From the cell containing the given text, extract its center point as [X, Y] coordinate. 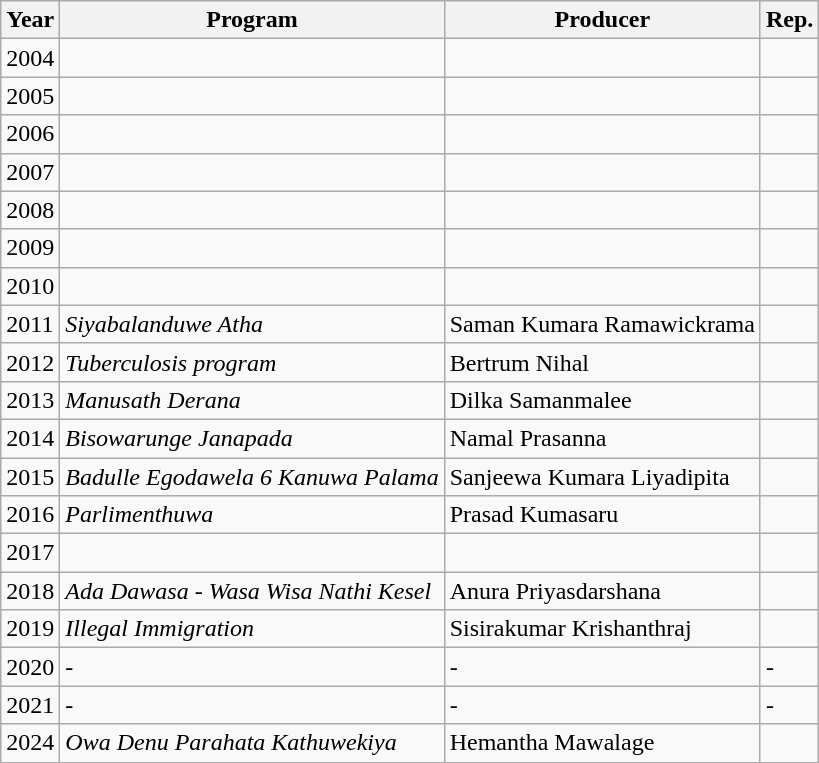
2010 [30, 286]
2017 [30, 553]
2024 [30, 743]
Siyabalanduwe Atha [252, 324]
Illegal Immigration [252, 629]
Tuberculosis program [252, 362]
Prasad Kumasaru [602, 515]
2019 [30, 629]
Producer [602, 20]
2021 [30, 705]
Hemantha Mawalage [602, 743]
2014 [30, 438]
2012 [30, 362]
Rep. [789, 20]
2009 [30, 248]
2007 [30, 172]
2020 [30, 667]
2008 [30, 210]
2011 [30, 324]
Namal Prasanna [602, 438]
2004 [30, 58]
2006 [30, 134]
2015 [30, 477]
Sanjeewa Kumara Liyadipita [602, 477]
Program [252, 20]
Sisirakumar Krishanthraj [602, 629]
Owa Denu Parahata Kathuwekiya [252, 743]
Parlimenthuwa [252, 515]
Bertrum Nihal [602, 362]
Manusath Derana [252, 400]
Year [30, 20]
2005 [30, 96]
2013 [30, 400]
Badulle Egodawela 6 Kanuwa Palama [252, 477]
Anura Priyasdarshana [602, 591]
Bisowarunge Janapada [252, 438]
2018 [30, 591]
2016 [30, 515]
Ada Dawasa - Wasa Wisa Nathi Kesel [252, 591]
Dilka Samanmalee [602, 400]
Saman Kumara Ramawickrama [602, 324]
